From the cell containing the given text, extract its center point as [X, Y] coordinate. 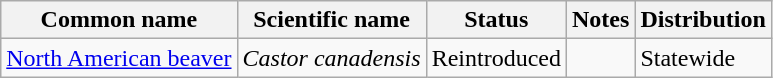
Statewide [703, 58]
Common name [119, 20]
Reintroduced [496, 58]
North American beaver [119, 58]
Distribution [703, 20]
Scientific name [332, 20]
Castor canadensis [332, 58]
Status [496, 20]
Notes [600, 20]
